Return the (X, Y) coordinate for the center point of the cell that contains the specified text.  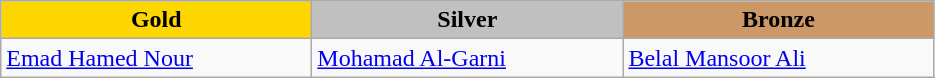
Emad Hamed Nour (156, 58)
Mohamad Al-Garni (468, 58)
Bronze (778, 20)
Gold (156, 20)
Silver (468, 20)
Belal Mansoor Ali (778, 58)
